Detect which cell encompasses the target text, then output its (x, y) center coordinate. 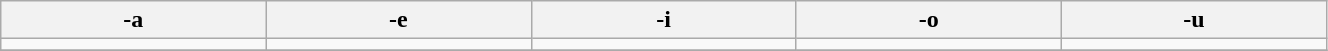
-i (664, 20)
-o (928, 20)
-a (134, 20)
-e (398, 20)
-u (1194, 20)
